Provide the [x, y] coordinate of the cell's center where the given text is located.  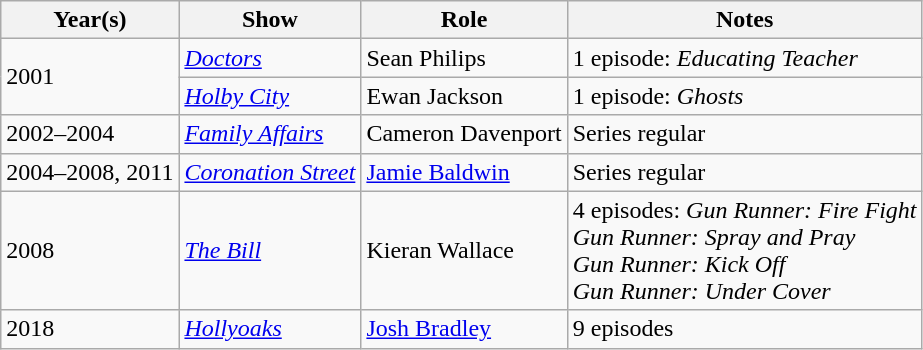
Role [464, 20]
Show [270, 20]
Jamie Baldwin [464, 172]
4 episodes: Gun Runner: Fire FightGun Runner: Spray and PrayGun Runner: Kick OffGun Runner: Under Cover [744, 250]
Year(s) [90, 20]
Kieran Wallace [464, 250]
Holby City [270, 96]
Ewan Jackson [464, 96]
Family Affairs [270, 134]
Doctors [270, 58]
Josh Bradley [464, 329]
Notes [744, 20]
2008 [90, 250]
Coronation Street [270, 172]
1 episode: Educating Teacher [744, 58]
Sean Philips [464, 58]
Hollyoaks [270, 329]
2018 [90, 329]
Cameron Davenport [464, 134]
The Bill [270, 250]
1 episode: Ghosts [744, 96]
9 episodes [744, 329]
2002–2004 [90, 134]
2001 [90, 77]
2004–2008, 2011 [90, 172]
